Find where the given text appears and provide that cell's center as (X, Y) coordinate. 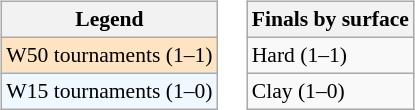
W50 tournaments (1–1) (109, 55)
Legend (109, 20)
W15 tournaments (1–0) (109, 91)
Clay (1–0) (330, 91)
Finals by surface (330, 20)
Hard (1–1) (330, 55)
